Detect which cell encompasses the target text, then output its (x, y) center coordinate. 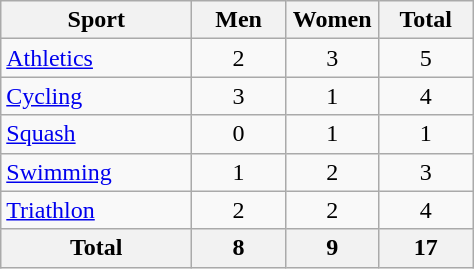
Squash (96, 134)
17 (426, 248)
Men (239, 20)
0 (239, 134)
Swimming (96, 172)
5 (426, 58)
Sport (96, 20)
Triathlon (96, 210)
Cycling (96, 96)
Athletics (96, 58)
9 (332, 248)
Women (332, 20)
8 (239, 248)
